For the text-containing cell, return its midpoint in (x, y) coordinate format. 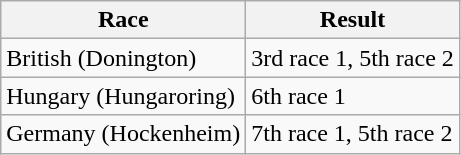
Hungary (Hungaroring) (124, 96)
Germany (Hockenheim) (124, 134)
Race (124, 20)
British (Donington) (124, 58)
7th race 1, 5th race 2 (353, 134)
6th race 1 (353, 96)
3rd race 1, 5th race 2 (353, 58)
Result (353, 20)
